Output the [x, y] coordinate of the center of the cell containing the given text.  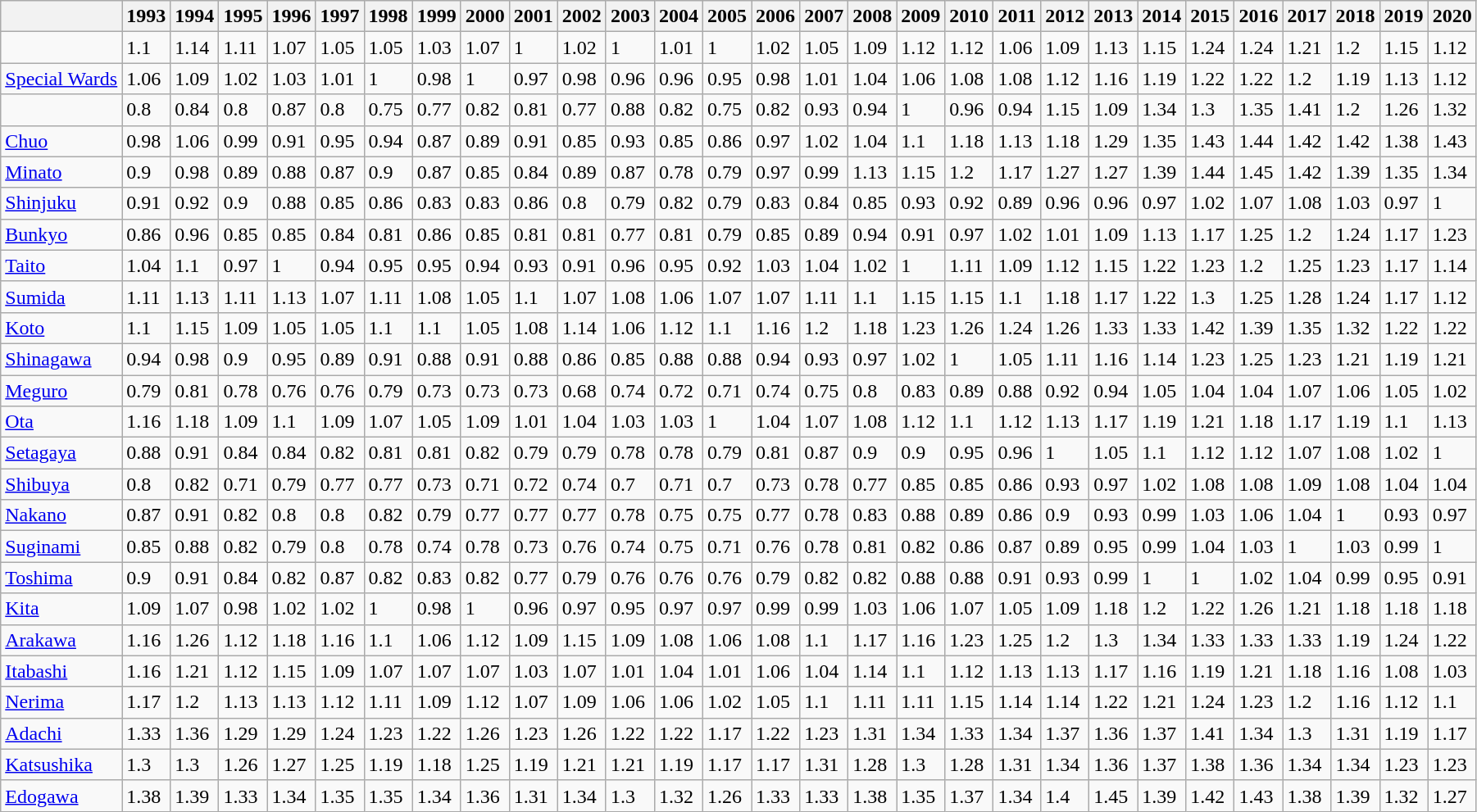
Koto [61, 328]
Suginami [61, 547]
Setagaya [61, 453]
Adachi [61, 733]
1998 [389, 16]
2016 [1259, 16]
Taito [61, 265]
2014 [1162, 16]
Arakawa [61, 640]
Edogawa [61, 796]
Shibuya [61, 484]
Chuo [61, 141]
0.68 [582, 391]
2013 [1113, 16]
1999 [436, 16]
2001 [533, 16]
2009 [921, 16]
Sumida [61, 297]
Katsushika [61, 764]
2011 [1017, 16]
2018 [1356, 16]
1995 [243, 16]
2006 [775, 16]
2019 [1403, 16]
2020 [1452, 16]
1997 [339, 16]
Special Wards [61, 79]
2003 [629, 16]
Shinagawa [61, 359]
2015 [1210, 16]
Bunkyo [61, 234]
Nerima [61, 702]
1993 [146, 16]
Toshima [61, 578]
Minato [61, 172]
2007 [825, 16]
Ota [61, 422]
2010 [969, 16]
2017 [1307, 16]
2008 [872, 16]
2002 [582, 16]
1.4 [1066, 796]
Kita [61, 609]
2000 [485, 16]
Shinjuku [61, 203]
2005 [726, 16]
1994 [195, 16]
Itabashi [61, 671]
2012 [1066, 16]
2004 [679, 16]
Meguro [61, 391]
Nakano [61, 515]
1996 [292, 16]
